For the text-containing cell, return its midpoint in [x, y] coordinate format. 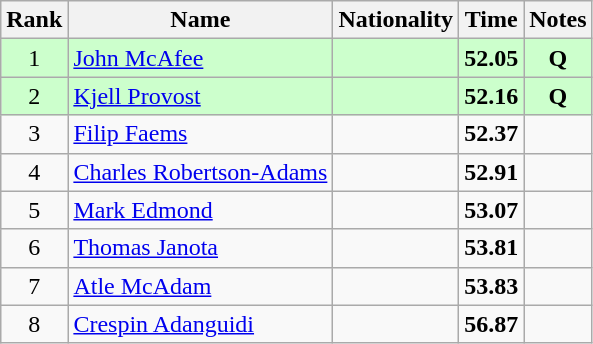
52.37 [492, 134]
53.81 [492, 248]
6 [34, 248]
Atle McAdam [200, 286]
Filip Faems [200, 134]
4 [34, 172]
53.07 [492, 210]
Rank [34, 20]
Kjell Provost [200, 96]
52.91 [492, 172]
52.05 [492, 58]
8 [34, 324]
John McAfee [200, 58]
Charles Robertson-Adams [200, 172]
Mark Edmond [200, 210]
2 [34, 96]
Nationality [396, 20]
5 [34, 210]
Time [492, 20]
56.87 [492, 324]
1 [34, 58]
Notes [558, 20]
Name [200, 20]
53.83 [492, 286]
3 [34, 134]
52.16 [492, 96]
Crespin Adanguidi [200, 324]
7 [34, 286]
Thomas Janota [200, 248]
